Detect which cell encompasses the target text, then output its (X, Y) center coordinate. 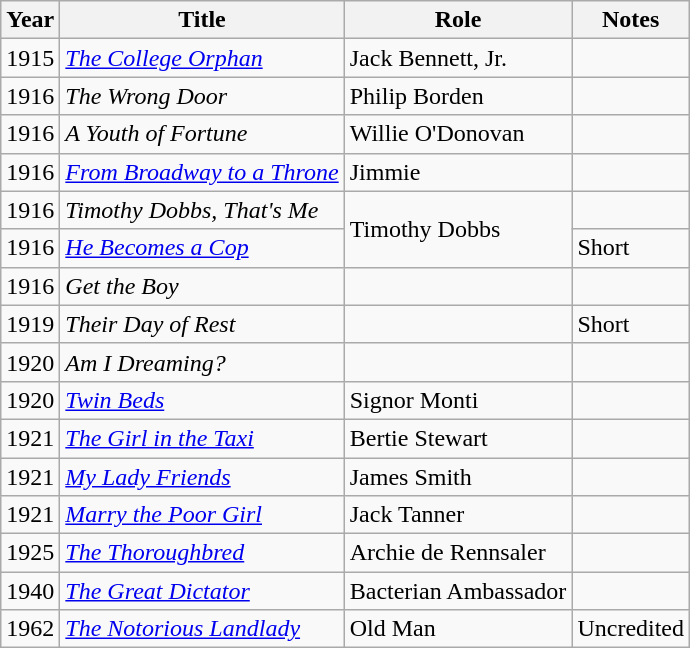
The Great Dictator (202, 591)
My Lady Friends (202, 477)
Get the Boy (202, 286)
1919 (30, 324)
Am I Dreaming? (202, 362)
Jack Bennett, Jr. (458, 58)
Jack Tanner (458, 515)
1940 (30, 591)
Marry the Poor Girl (202, 515)
The Wrong Door (202, 96)
Signor Monti (458, 400)
The Thoroughbred (202, 553)
From Broadway to a Throne (202, 172)
The Girl in the Taxi (202, 438)
Bertie Stewart (458, 438)
Notes (631, 20)
Their Day of Rest (202, 324)
Role (458, 20)
A Youth of Fortune (202, 134)
1925 (30, 553)
1962 (30, 629)
Bacterian Ambassador (458, 591)
Timothy Dobbs, That's Me (202, 210)
Jimmie (458, 172)
The Notorious Landlady (202, 629)
Year (30, 20)
Title (202, 20)
James Smith (458, 477)
Old Man (458, 629)
Twin Beds (202, 400)
Timothy Dobbs (458, 229)
Archie de Rennsaler (458, 553)
He Becomes a Cop (202, 248)
Willie O'Donovan (458, 134)
The College Orphan (202, 58)
Uncredited (631, 629)
Philip Borden (458, 96)
1915 (30, 58)
